Provide the [X, Y] coordinate of the cell's center where the given text is located.  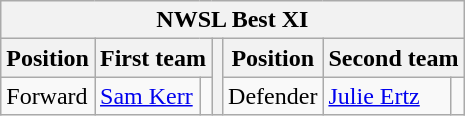
Forward [48, 96]
First team [152, 58]
NWSL Best XI [232, 20]
Second team [394, 58]
Sam Kerr [147, 96]
Defender [273, 96]
Julie Ertz [386, 96]
